Return the [x, y] coordinate for the center point of the cell that contains the specified text.  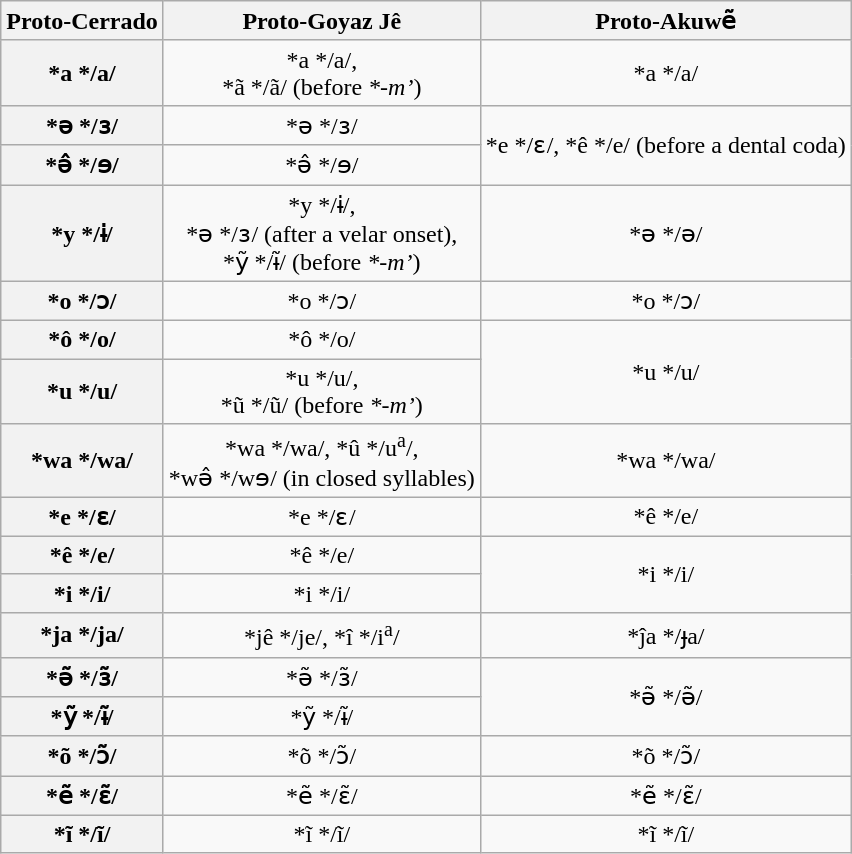
*ə̃ */ə̃/ [666, 696]
*u */u/,*ũ */ũ/ (before *-m’) [322, 392]
Proto-Akuwẽ [666, 21]
*jê */je/, *î */ia/ [322, 634]
*y */ɨ/,*ə */ɜ/ (after a velar onset),*ỹ */ɨ̃/ (before *-m’) [322, 232]
*e */ɛ/, *ê */e/ (before a dental coda) [666, 144]
*a */a/,*ã */ã/ (before *-m’) [322, 72]
*wa */wa/, *û */ua/, *wə̂ */wɘ/ (in closed syllables) [322, 460]
Proto-Goyaz Jê [322, 21]
*ĵa */ɟa/ [666, 634]
*y */ɨ/ [82, 232]
Proto-Cerrado [82, 21]
*ə */ə/ [666, 232]
*ja */ja/ [82, 634]
